Scan for the cell matching the given text and deliver its [x, y] coordinate at center. 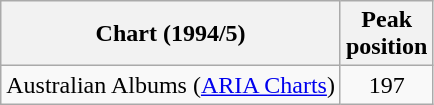
Chart (1994/5) [171, 34]
Peak position [386, 34]
Australian Albums (ARIA Charts) [171, 85]
197 [386, 85]
